Capture the cell that displays the provided text and extract its [x, y] central coordinate. 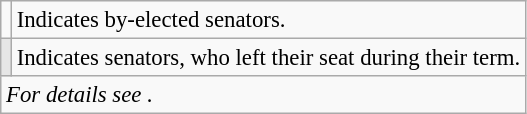
Indicates senators, who left their seat during their term. [268, 58]
Indicates by-elected senators. [268, 20]
For details see . [264, 95]
